Pinpoint the cell where the given text exists, returning its [x, y] midpoint coordinate. 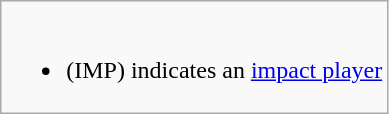
(IMP) indicates an impact player [194, 58]
